Scan for the cell matching the given text and deliver its (x, y) coordinate at center. 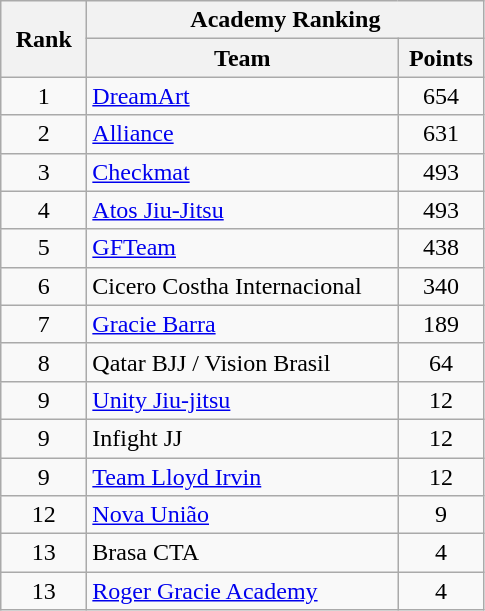
631 (441, 134)
8 (44, 362)
GFTeam (242, 248)
Roger Gracie Academy (242, 591)
7 (44, 324)
Team Lloyd Irvin (242, 477)
Checkmat (242, 172)
Unity Jiu-jitsu (242, 400)
DreamArt (242, 96)
64 (441, 362)
Alliance (242, 134)
3 (44, 172)
438 (441, 248)
Rank (44, 39)
Academy Ranking (286, 20)
Brasa CTA (242, 553)
Cicero Costha Internacional (242, 286)
340 (441, 286)
6 (44, 286)
1 (44, 96)
654 (441, 96)
189 (441, 324)
Atos Jiu-Jitsu (242, 210)
5 (44, 248)
Points (441, 58)
Nova União (242, 515)
Infight JJ (242, 438)
Team (242, 58)
Qatar BJJ / Vision Brasil (242, 362)
Gracie Barra (242, 324)
2 (44, 134)
